Find where the given text appears and provide that cell's center as (x, y) coordinate. 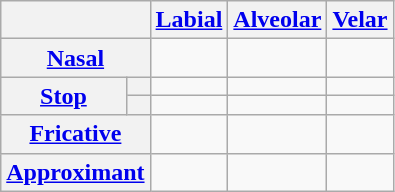
Labial (189, 20)
Alveolar (278, 20)
Stop (64, 96)
Fricative (76, 134)
Approximant (76, 172)
Nasal (76, 58)
Velar (360, 20)
